For the text-containing cell, return its midpoint in [x, y] coordinate format. 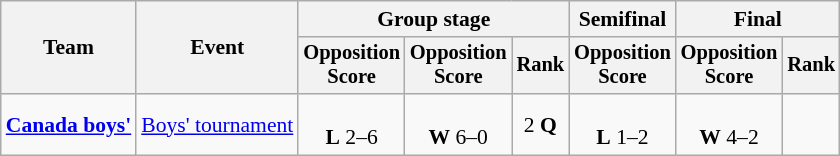
Event [217, 48]
Team [68, 48]
Canada boys' [68, 124]
W 6–0 [458, 124]
Semifinal [622, 19]
2 Q [541, 124]
L 1–2 [622, 124]
W 4–2 [730, 124]
Group stage [434, 19]
Final [758, 19]
L 2–6 [352, 124]
Boys' tournament [217, 124]
